Return (x, y) of the center of cell containing provided text 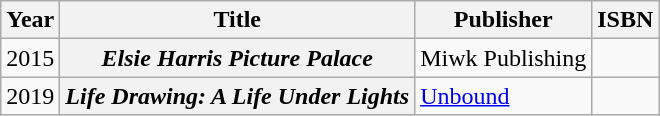
Title (238, 20)
Year (30, 20)
2019 (30, 96)
Unbound (504, 96)
Publisher (504, 20)
Miwk Publishing (504, 58)
2015 (30, 58)
ISBN (626, 20)
Elsie Harris Picture Palace (238, 58)
Life Drawing: A Life Under Lights (238, 96)
